Find where the given text appears and provide that cell's center as (x, y) coordinate. 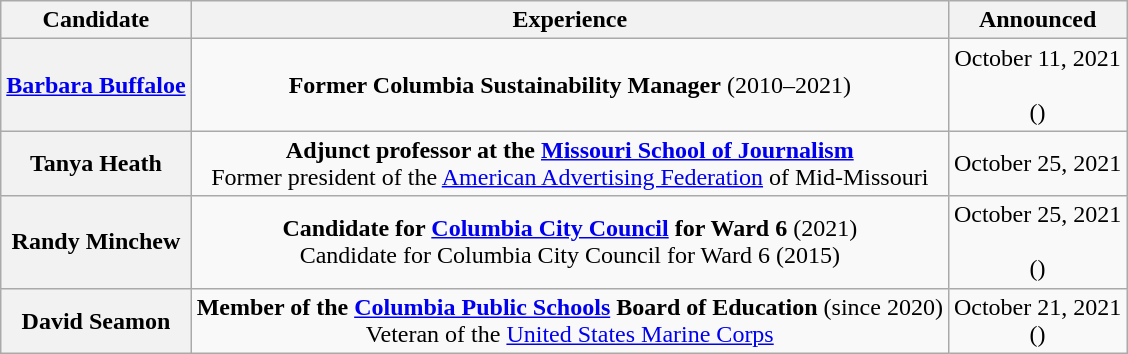
October 21, 2021() (1037, 320)
October 25, 2021 (1037, 164)
October 11, 2021() (1037, 85)
Member of the Columbia Public Schools Board of Education (since 2020)Veteran of the United States Marine Corps (570, 320)
Adjunct professor at the Missouri School of JournalismFormer president of the American Advertising Federation of Mid-Missouri (570, 164)
Tanya Heath (96, 164)
Candidate (96, 20)
Experience (570, 20)
Barbara Buffaloe (96, 85)
Announced (1037, 20)
David Seamon (96, 320)
Randy Minchew (96, 242)
Candidate for Columbia City Council for Ward 6 (2021)Candidate for Columbia City Council for Ward 6 (2015) (570, 242)
October 25, 2021() (1037, 242)
Former Columbia Sustainability Manager (2010–2021) (570, 85)
